Pinpoint the cell where the given text exists, returning its (x, y) midpoint coordinate. 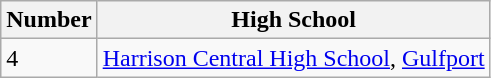
Harrison Central High School, Gulfport (294, 58)
4 (49, 58)
High School (294, 20)
Number (49, 20)
